Return the (x, y) coordinate for the center point of the cell that contains the specified text.  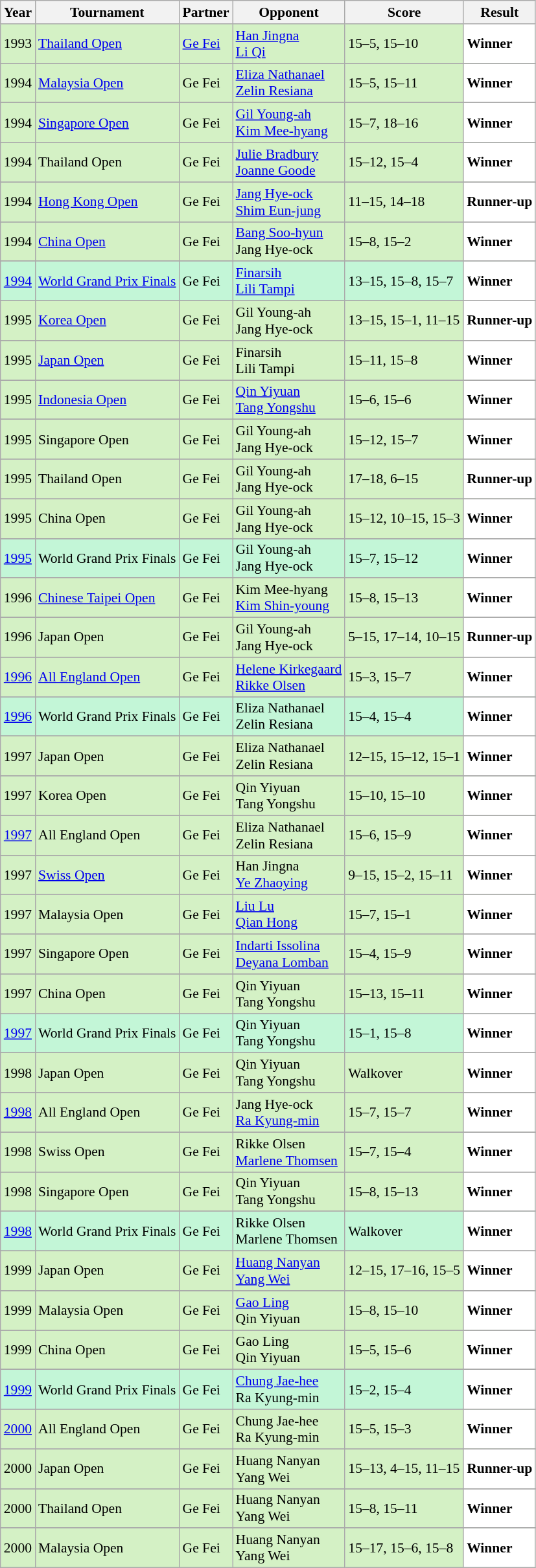
Jang Hye-ock Ra Kyung-min (289, 1113)
15–10, 15–10 (404, 795)
15–4, 15–4 (404, 716)
15–4, 15–9 (404, 955)
15–5, 15–3 (404, 1429)
Julie Bradbury Joanne Goode (289, 162)
15–1, 15–8 (404, 1034)
Han Jingna Li Qi (289, 44)
15–3, 15–7 (404, 677)
Helene Kirkegaard Rikke Olsen (289, 677)
15–7, 15–7 (404, 1113)
1993 (18, 44)
15–5, 15–11 (404, 83)
15–11, 15–8 (404, 360)
15–17, 15–6, 15–8 (404, 1548)
Bang Soo-hyun Jang Hye-ock (289, 241)
15–7, 18–16 (404, 123)
Gil Young-ah Kim Mee-hyang (289, 123)
15–7, 15–12 (404, 558)
Liu Lu Qian Hong (289, 915)
13–15, 15–8, 15–7 (404, 281)
5–15, 17–14, 10–15 (404, 637)
15–6, 15–9 (404, 835)
Chinese Taipei Open (107, 598)
15–13, 15–11 (404, 994)
15–7, 15–1 (404, 915)
15–13, 4–15, 11–15 (404, 1469)
Opponent (289, 12)
15–12, 15–7 (404, 439)
13–15, 15–1, 11–15 (404, 321)
17–18, 6–15 (404, 479)
15–5, 15–10 (404, 44)
15–2, 15–4 (404, 1390)
11–15, 14–18 (404, 202)
Year (18, 12)
Han Jingna Ye Zhaoying (289, 874)
15–12, 10–15, 15–3 (404, 518)
Indarti Issolina Deyana Lomban (289, 955)
15–12, 15–4 (404, 162)
12–15, 15–12, 15–1 (404, 756)
15–5, 15–6 (404, 1350)
15–6, 15–6 (404, 400)
15–8, 15–10 (404, 1311)
Score (404, 12)
Jang Hye-ock Shim Eun-jung (289, 202)
Hong Kong Open (107, 202)
15–8, 15–11 (404, 1508)
Tournament (107, 12)
15–7, 15–4 (404, 1152)
9–15, 15–2, 15–11 (404, 874)
Kim Mee-hyang Kim Shin-young (289, 598)
15–8, 15–2 (404, 241)
12–15, 17–16, 15–5 (404, 1271)
Partner (205, 12)
Result (499, 12)
Indonesia Open (107, 400)
